Identify which cell holds the provided text, then report its [x, y] central coordinate. 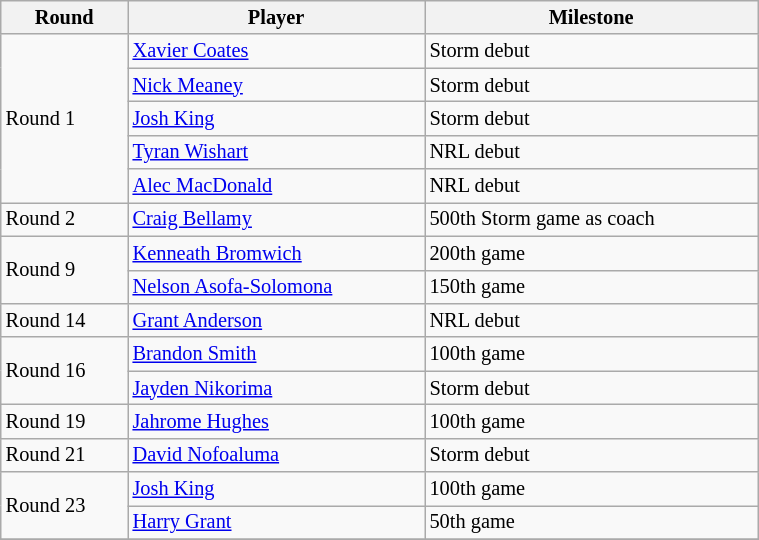
Kenneath Bromwich [276, 253]
Round 23 [64, 506]
Round 16 [64, 370]
Player [276, 17]
Milestone [592, 17]
500th Storm game as coach [592, 219]
Jayden Nikorima [276, 388]
Round 21 [64, 455]
200th game [592, 253]
Round 14 [64, 320]
Nick Meaney [276, 85]
Nelson Asofa-Solomona [276, 287]
Jahrome Hughes [276, 421]
Round [64, 17]
Tyran Wishart [276, 152]
Craig Bellamy [276, 219]
Round 1 [64, 118]
Brandon Smith [276, 354]
Xavier Coates [276, 51]
Round 19 [64, 421]
150th game [592, 287]
David Nofoaluma [276, 455]
Round 9 [64, 270]
Grant Anderson [276, 320]
Alec MacDonald [276, 186]
Harry Grant [276, 522]
50th game [592, 522]
Round 2 [64, 219]
